Determine the [X, Y] coordinate at the center of the cell enclosing the given text.  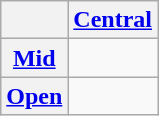
Open [34, 96]
Mid [34, 58]
Central [113, 20]
